Return the [X, Y] coordinate for the center point of the cell that contains the specified text.  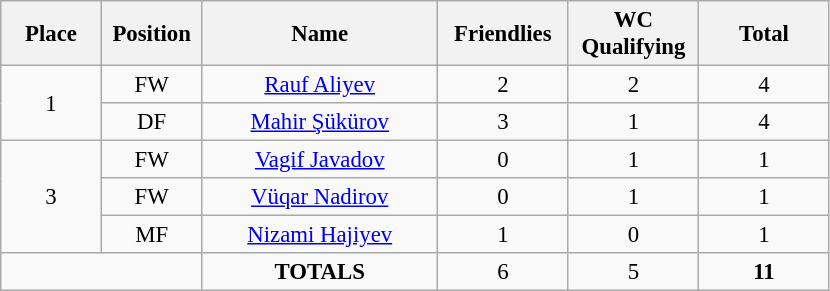
Rauf Aliyev [320, 85]
MF [152, 235]
Name [320, 34]
Mahir Şükürov [320, 122]
Position [152, 34]
Vagif Javadov [320, 160]
Vüqar Nadirov [320, 197]
Nizami Hajiyev [320, 235]
Friendlies [504, 34]
DF [152, 122]
WC Qualifying [634, 34]
Total [764, 34]
Place [52, 34]
